Extract the [X, Y] coordinate from the center of the cell holding the provided text.  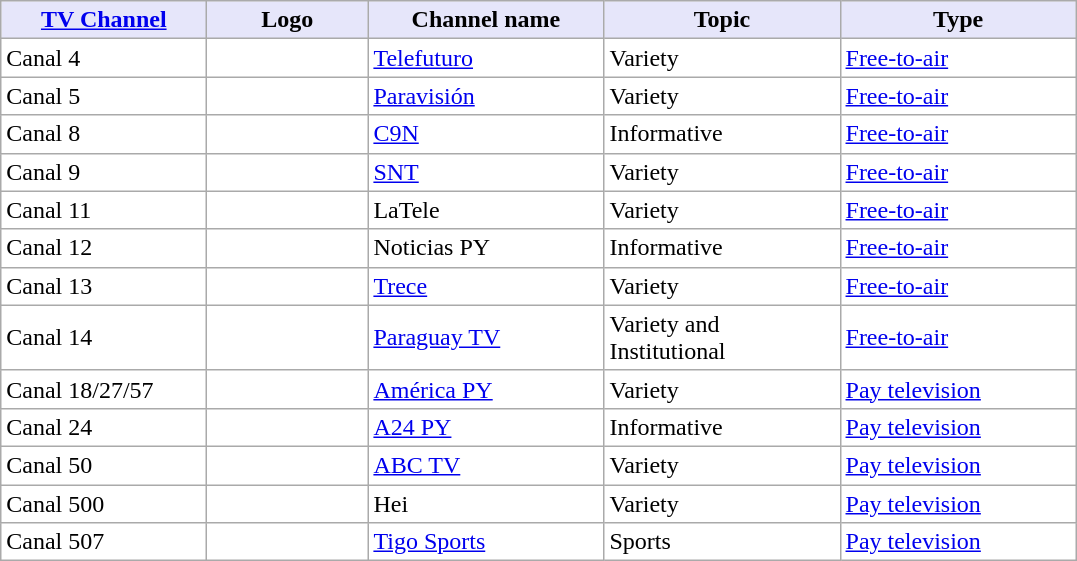
Noticias PY [486, 248]
Canal 18/27/57 [104, 389]
Variety and Institutional [722, 338]
Paravisión [486, 96]
A24 PY [486, 427]
Channel name [486, 20]
Type [958, 20]
TV Channel [104, 20]
Logo [288, 20]
Canal 50 [104, 465]
LaTele [486, 210]
Canal 13 [104, 286]
Canal 8 [104, 134]
Tigo Sports [486, 542]
C9N [486, 134]
Canal 5 [104, 96]
Hei [486, 503]
América PY [486, 389]
Topic [722, 20]
Paraguay TV [486, 338]
Canal 500 [104, 503]
SNT [486, 172]
Canal 11 [104, 210]
Sports [722, 542]
Canal 4 [104, 58]
ABC TV [486, 465]
Trece [486, 286]
Canal 507 [104, 542]
Canal 9 [104, 172]
Canal 12 [104, 248]
Telefuturo [486, 58]
Canal 24 [104, 427]
Canal 14 [104, 338]
